Pinpoint the cell where the given text exists, returning its [X, Y] midpoint coordinate. 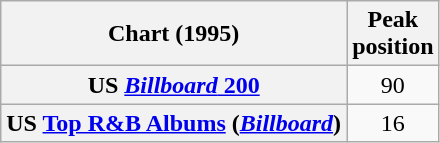
16 [393, 123]
US Top R&B Albums (Billboard) [174, 123]
US Billboard 200 [174, 85]
90 [393, 85]
Peakposition [393, 34]
Chart (1995) [174, 34]
